Find where the given text appears and provide that cell's center as (X, Y) coordinate. 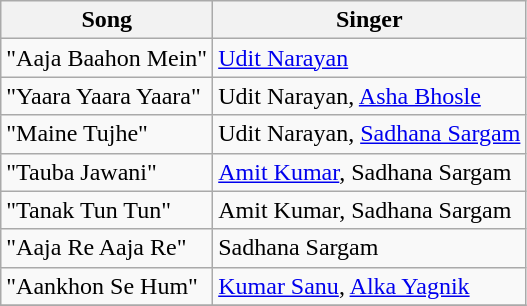
"Tanak Tun Tun" (107, 210)
"Yaara Yaara Yaara" (107, 96)
"Aankhon Se Hum" (107, 286)
Singer (370, 20)
"Aaja Baahon Mein" (107, 58)
"Tauba Jawani" (107, 172)
"Aaja Re Aaja Re" (107, 248)
Sadhana Sargam (370, 248)
Udit Narayan, Sadhana Sargam (370, 134)
Udit Narayan (370, 58)
Song (107, 20)
Udit Narayan, Asha Bhosle (370, 96)
"Maine Tujhe" (107, 134)
Kumar Sanu, Alka Yagnik (370, 286)
